Determine the (X, Y) coordinate at the center of the cell enclosing the given text.  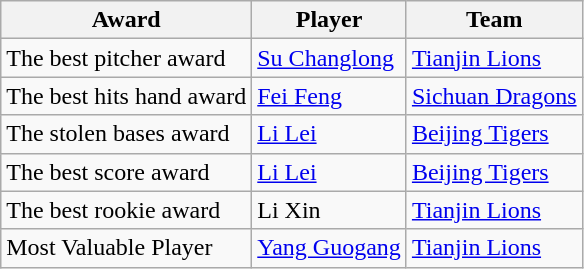
Player (330, 20)
The best rookie award (126, 210)
Fei Feng (330, 96)
The stolen bases award (126, 134)
The best score award (126, 172)
Award (126, 20)
Su Changlong (330, 58)
The best hits hand award (126, 96)
The best pitcher award (126, 58)
Yang Guogang (330, 248)
Most Valuable Player (126, 248)
Sichuan Dragons (494, 96)
Team (494, 20)
Li Xin (330, 210)
